Output the (x, y) coordinate of the center of the cell containing the given text.  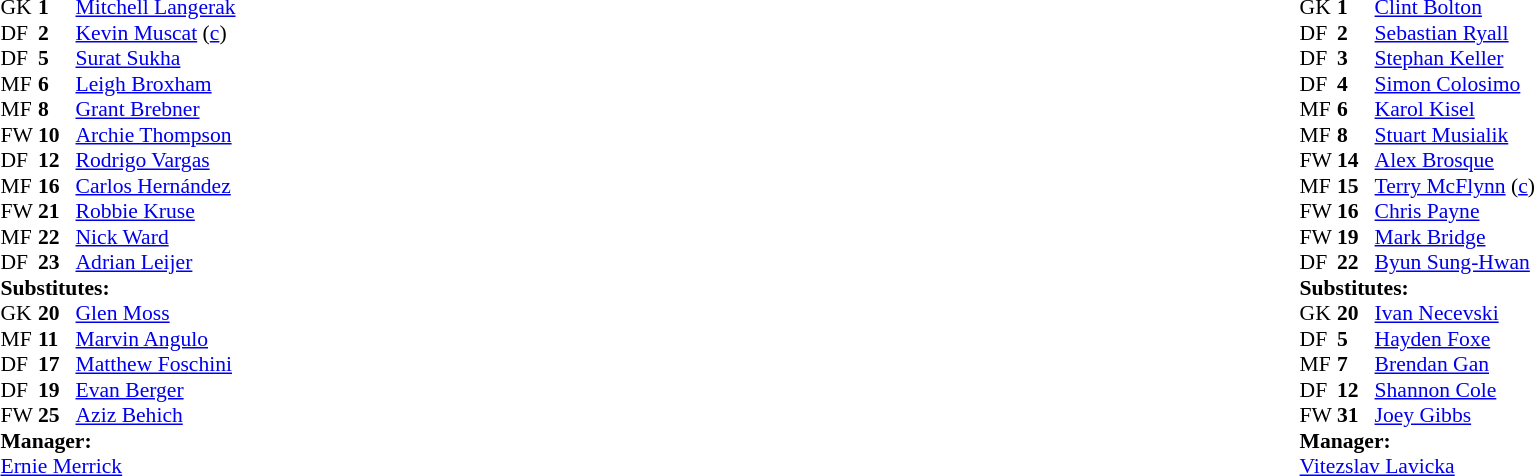
25 (57, 415)
Surat Sukha (156, 59)
17 (57, 365)
Archie Thompson (156, 135)
Adrian Leijer (156, 263)
Kevin Muscat (c) (156, 33)
Leigh Broxham (156, 84)
Marvin Angulo (156, 339)
10 (57, 135)
21 (57, 211)
14 (1356, 161)
31 (1356, 415)
Aziz Behich (156, 415)
Rodrigo Vargas (156, 161)
11 (57, 339)
Grant Brebner (156, 109)
Carlos Hernández (156, 186)
23 (57, 263)
Matthew Foschini (156, 365)
Substitutes: (118, 288)
Glen Moss (156, 313)
3 (1356, 59)
Robbie Kruse (156, 211)
15 (1356, 186)
Nick Ward (156, 237)
Manager: (118, 441)
Evan Berger (156, 390)
4 (1356, 84)
7 (1356, 365)
